Scan for the cell matching the given text and deliver its [X, Y] coordinate at center. 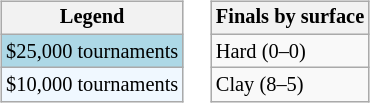
Finals by surface [290, 18]
Legend [92, 18]
Hard (0–0) [290, 51]
$25,000 tournaments [92, 51]
$10,000 tournaments [92, 85]
Clay (8–5) [290, 85]
